From the cell containing the given text, extract its center point as (x, y) coordinate. 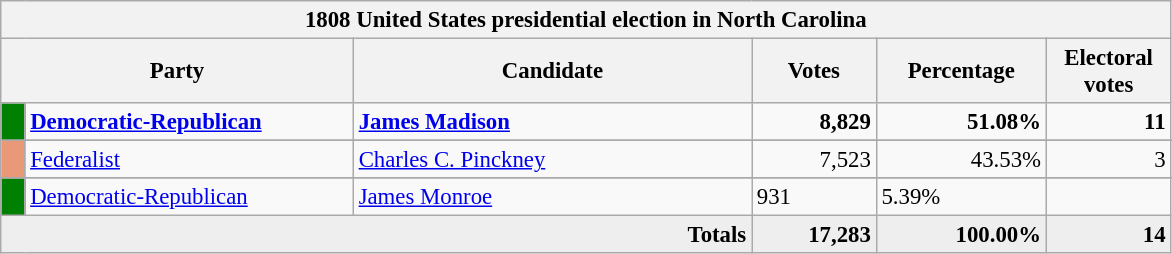
17,283 (814, 235)
7,523 (814, 160)
Electoral votes (1108, 72)
James Madison (552, 122)
14 (1108, 235)
Candidate (552, 72)
8,829 (814, 122)
1808 United States presidential election in North Carolina (586, 20)
Party (178, 72)
100.00% (961, 235)
James Monroe (552, 197)
931 (814, 197)
Totals (376, 235)
3 (1108, 160)
Votes (814, 72)
Charles C. Pinckney (552, 160)
Federalist (189, 160)
5.39% (961, 197)
Percentage (961, 72)
11 (1108, 122)
51.08% (961, 122)
43.53% (961, 160)
